Find where the given text appears and provide that cell's center as [x, y] coordinate. 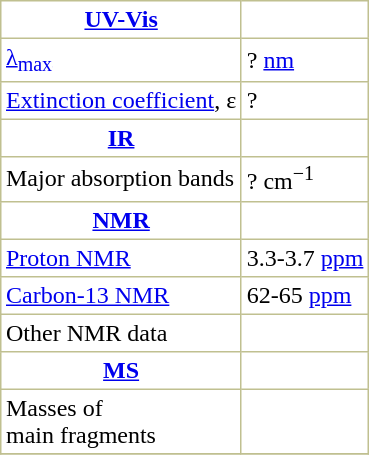
? cm−1 [304, 179]
λmax [122, 60]
UV-Vis [122, 20]
? nm [304, 60]
Other NMR data [122, 333]
3.3-3.7 ppm [304, 258]
IR [122, 139]
Proton NMR [122, 258]
MS [122, 370]
Major absorption bands [122, 179]
Carbon-13 NMR [122, 295]
? [304, 101]
Extinction coefficient, ε [122, 101]
Masses of main fragments [122, 421]
62-65 ppm [304, 295]
NMR [122, 220]
